Locate the cell with the specified text and output its [x, y] center coordinate. 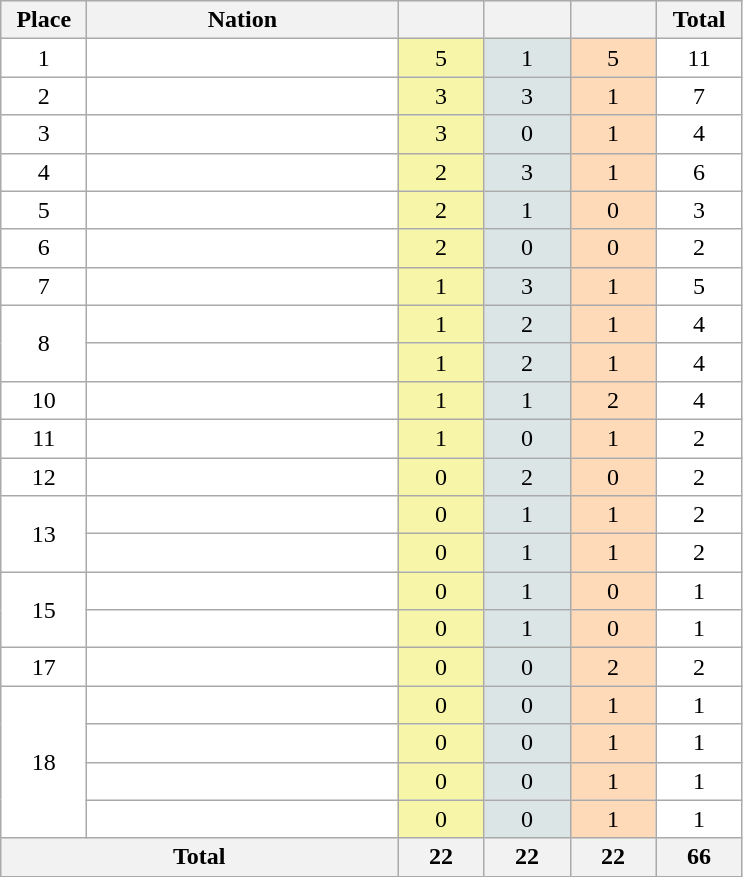
66 [699, 857]
12 [44, 477]
8 [44, 343]
15 [44, 610]
18 [44, 762]
13 [44, 534]
Place [44, 20]
17 [44, 667]
Nation [242, 20]
10 [44, 400]
